Determine the (X, Y) coordinate at the center of the cell enclosing the given text.  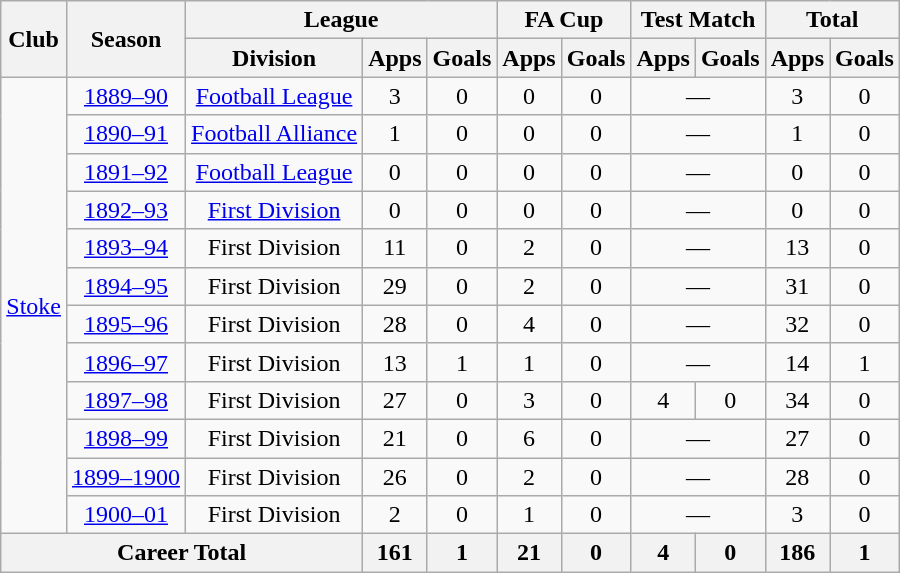
1900–01 (126, 515)
1896–97 (126, 362)
31 (797, 286)
Club (34, 39)
1899–1900 (126, 477)
1890–91 (126, 134)
1898–99 (126, 438)
1895–96 (126, 324)
Test Match (698, 20)
161 (395, 553)
Football Alliance (274, 134)
Total (832, 20)
FA Cup (564, 20)
34 (797, 400)
1897–98 (126, 400)
1892–93 (126, 210)
26 (395, 477)
32 (797, 324)
11 (395, 248)
1891–92 (126, 172)
1889–90 (126, 96)
1893–94 (126, 248)
League (342, 20)
29 (395, 286)
Season (126, 39)
Division (274, 58)
6 (529, 438)
14 (797, 362)
1894–95 (126, 286)
Stoke (34, 306)
186 (797, 553)
Career Total (182, 553)
